Scan for the cell matching the given text and deliver its (X, Y) coordinate at center. 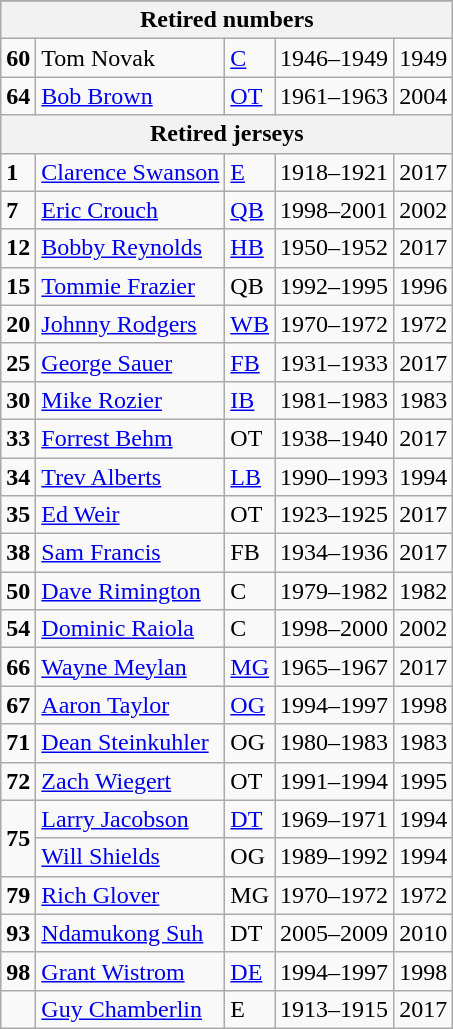
67 (18, 705)
1982 (424, 591)
72 (18, 781)
66 (18, 667)
7 (18, 210)
1965–1967 (334, 667)
1934–1936 (334, 553)
1923–1925 (334, 515)
HB (250, 248)
Dean Steinkuhler (130, 743)
33 (18, 438)
Sam Francis (130, 553)
Tom Novak (130, 58)
35 (18, 515)
1918–1921 (334, 172)
1949 (424, 58)
1981–1983 (334, 400)
71 (18, 743)
Wayne Meylan (130, 667)
1998–2000 (334, 629)
50 (18, 591)
12 (18, 248)
Eric Crouch (130, 210)
Retired jerseys (227, 134)
2005–2009 (334, 933)
30 (18, 400)
38 (18, 553)
1990–1993 (334, 477)
Aaron Taylor (130, 705)
1913–1915 (334, 1009)
1992–1995 (334, 286)
Rich Glover (130, 895)
Retired numbers (227, 20)
1950–1952 (334, 248)
25 (18, 362)
1946–1949 (334, 58)
15 (18, 286)
64 (18, 96)
Larry Jacobson (130, 819)
Ed Weir (130, 515)
Zach Wiegert (130, 781)
1991–1994 (334, 781)
1931–1933 (334, 362)
1961–1963 (334, 96)
Ndamukong Suh (130, 933)
79 (18, 895)
1979–1982 (334, 591)
20 (18, 324)
George Sauer (130, 362)
Johnny Rodgers (130, 324)
1980–1983 (334, 743)
IB (250, 400)
1998–2001 (334, 210)
Guy Chamberlin (130, 1009)
54 (18, 629)
34 (18, 477)
Tommie Frazier (130, 286)
1938–1940 (334, 438)
1969–1971 (334, 819)
LB (250, 477)
60 (18, 58)
Grant Wistrom (130, 971)
Dominic Raiola (130, 629)
75 (18, 838)
Will Shields (130, 857)
Bob Brown (130, 96)
2010 (424, 933)
Dave Rimington (130, 591)
98 (18, 971)
1989–1992 (334, 857)
Bobby Reynolds (130, 248)
1996 (424, 286)
Trev Alberts (130, 477)
1 (18, 172)
DE (250, 971)
Clarence Swanson (130, 172)
Mike Rozier (130, 400)
93 (18, 933)
2004 (424, 96)
WB (250, 324)
Forrest Behm (130, 438)
1995 (424, 781)
